Capture the cell that displays the provided text and extract its (x, y) central coordinate. 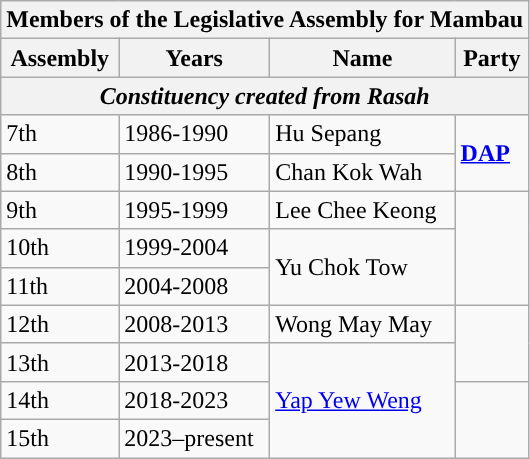
1999-2004 (194, 248)
Chan Kok Wah (362, 172)
14th (60, 400)
Years (194, 58)
Members of the Legislative Assembly for Mambau (265, 20)
1995-1999 (194, 210)
DAP (492, 153)
2018-2023 (194, 400)
2013-2018 (194, 362)
Assembly (60, 58)
Wong May May (362, 324)
Name (362, 58)
7th (60, 134)
13th (60, 362)
9th (60, 210)
8th (60, 172)
1990-1995 (194, 172)
2008-2013 (194, 324)
Party (492, 58)
Lee Chee Keong (362, 210)
Yu Chok Tow (362, 267)
15th (60, 438)
Yap Yew Weng (362, 400)
2004-2008 (194, 286)
Constituency created from Rasah (265, 96)
Hu Sepang (362, 134)
2023–present (194, 438)
1986-1990 (194, 134)
12th (60, 324)
11th (60, 286)
10th (60, 248)
